Return the (X, Y) coordinate for the center point of the cell that contains the specified text.  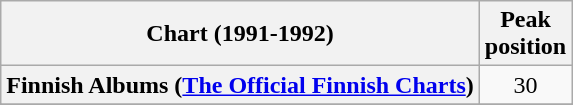
30 (525, 85)
Peak position (525, 34)
Finnish Albums (The Official Finnish Charts) (240, 85)
Chart (1991-1992) (240, 34)
